Provide the [x, y] coordinate of the cell's center where the given text is located.  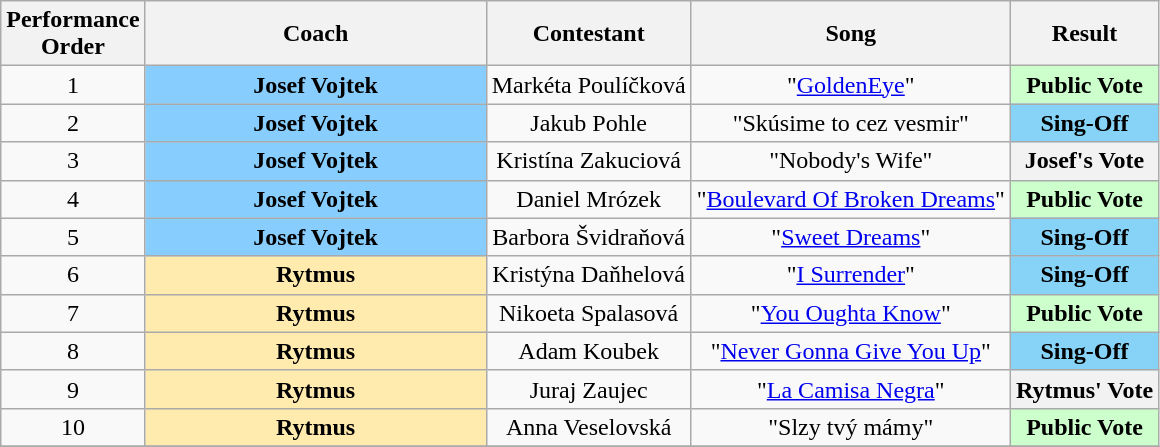
Kristýna Daňhelová [588, 275]
Markéta Poulíčková [588, 85]
Kristína Zakuciová [588, 161]
"La Camisa Negra" [850, 389]
Juraj Zaujec [588, 389]
"Slzy tvý mámy" [850, 427]
Jakub Pohle [588, 123]
"I Surrender" [850, 275]
"Sweet Dreams" [850, 237]
1 [73, 85]
10 [73, 427]
Adam Koubek [588, 351]
5 [73, 237]
"Nobody's Wife" [850, 161]
4 [73, 199]
Result [1084, 34]
Performance Order [73, 34]
Daniel Mrózek [588, 199]
8 [73, 351]
Coach [316, 34]
Anna Veselovská [588, 427]
9 [73, 389]
3 [73, 161]
Barbora Švidraňová [588, 237]
6 [73, 275]
Rytmus' Vote [1084, 389]
7 [73, 313]
"Never Gonna Give You Up" [850, 351]
"Skúsime to cez vesmir" [850, 123]
Song [850, 34]
2 [73, 123]
"GoldenEye" [850, 85]
Josef's Vote [1084, 161]
"Boulevard Of Broken Dreams" [850, 199]
Nikoeta Spalasová [588, 313]
"You Oughta Know" [850, 313]
Contestant [588, 34]
